From the cell containing the given text, extract its center point as (x, y) coordinate. 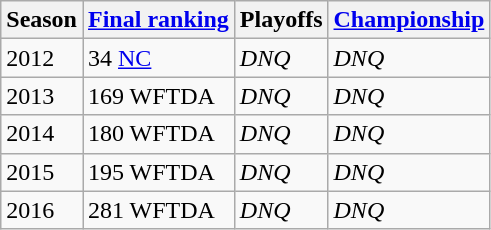
Final ranking (158, 20)
180 WFTDA (158, 134)
2012 (42, 58)
195 WFTDA (158, 172)
34 NC (158, 58)
2014 (42, 134)
2013 (42, 96)
Championship (409, 20)
2015 (42, 172)
Season (42, 20)
Playoffs (281, 20)
169 WFTDA (158, 96)
281 WFTDA (158, 210)
2016 (42, 210)
